Return the [x, y] coordinate for the center point of the cell that contains the specified text.  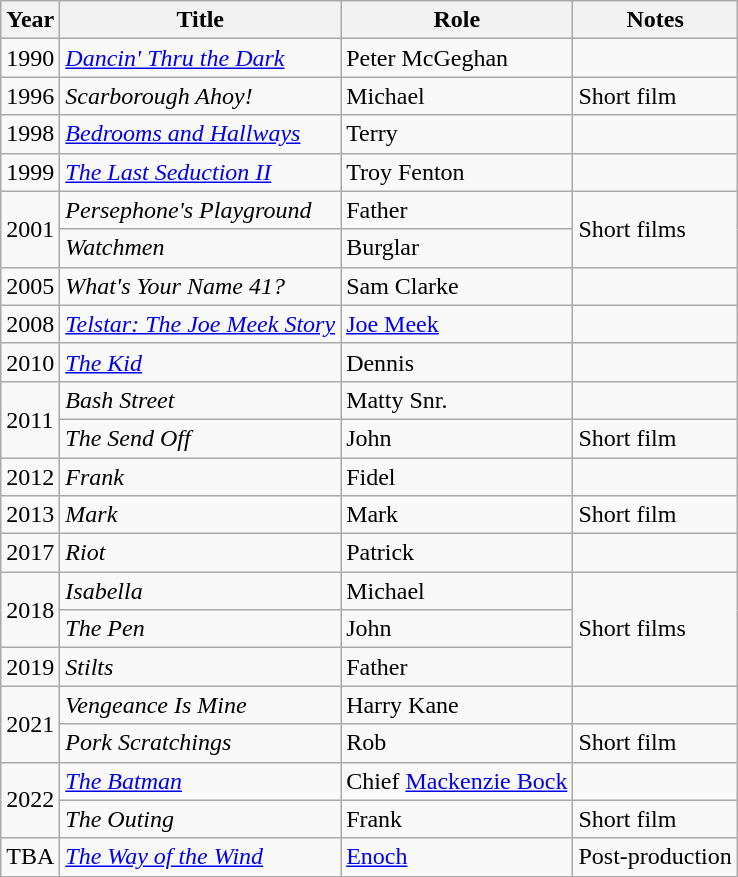
Bash Street [200, 400]
The Outing [200, 819]
The Batman [200, 781]
2011 [30, 419]
Dancin' Thru the Dark [200, 58]
The Send Off [200, 438]
2012 [30, 477]
Dennis [457, 362]
Chief Mackenzie Bock [457, 781]
1990 [30, 58]
Bedrooms and Hallways [200, 134]
2005 [30, 286]
Title [200, 20]
Isabella [200, 591]
2021 [30, 724]
2019 [30, 667]
Pork Scratchings [200, 743]
Enoch [457, 857]
Matty Snr. [457, 400]
Telstar: The Joe Meek Story [200, 324]
Terry [457, 134]
Burglar [457, 248]
The Kid [200, 362]
The Pen [200, 629]
Stilts [200, 667]
Scarborough Ahoy! [200, 96]
2013 [30, 515]
Patrick [457, 553]
2001 [30, 229]
Vengeance Is Mine [200, 705]
2008 [30, 324]
Notes [655, 20]
2017 [30, 553]
Joe Meek [457, 324]
Role [457, 20]
Year [30, 20]
Sam Clarke [457, 286]
The Last Seduction II [200, 172]
2022 [30, 800]
What's Your Name 41? [200, 286]
Peter McGeghan [457, 58]
Persephone's Playground [200, 210]
Rob [457, 743]
TBA [30, 857]
2018 [30, 610]
Fidel [457, 477]
1996 [30, 96]
Riot [200, 553]
Watchmen [200, 248]
2010 [30, 362]
Troy Fenton [457, 172]
1998 [30, 134]
The Way of the Wind [200, 857]
Post-production [655, 857]
Harry Kane [457, 705]
1999 [30, 172]
